Provide the (x, y) coordinate of the cell's center where the given text is located.  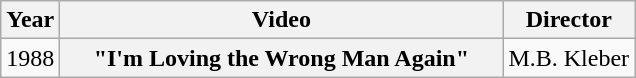
M.B. Kleber (569, 58)
Video (282, 20)
"I'm Loving the Wrong Man Again" (282, 58)
1988 (30, 58)
Director (569, 20)
Year (30, 20)
